Scan for the cell matching the given text and deliver its [x, y] coordinate at center. 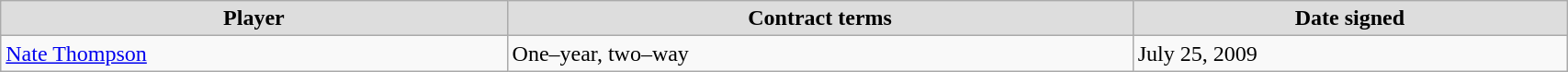
Player [254, 18]
July 25, 2009 [1349, 54]
One–year, two–way [819, 54]
Nate Thompson [254, 54]
Contract terms [819, 18]
Date signed [1349, 18]
